Capture the cell that displays the provided text and extract its (x, y) central coordinate. 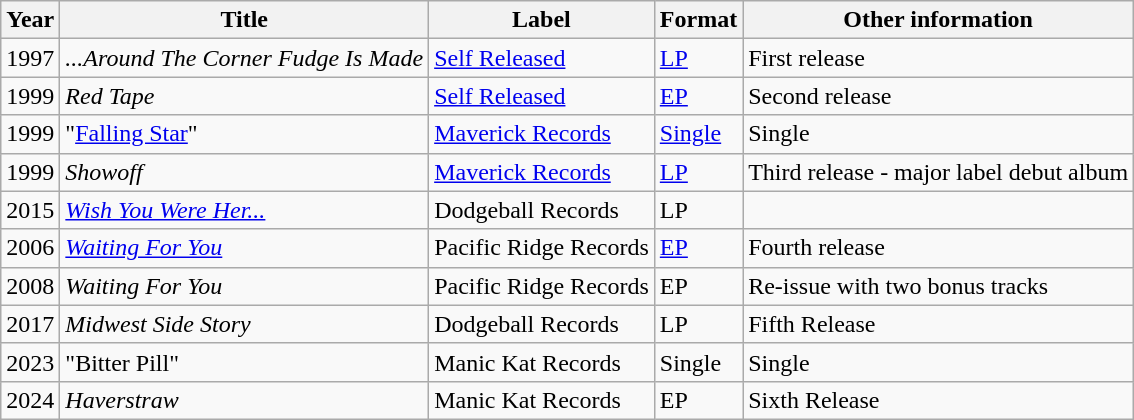
Year (30, 20)
Title (244, 20)
Red Tape (244, 96)
"Falling Star" (244, 134)
Fifth Release (938, 324)
2015 (30, 210)
2006 (30, 248)
Showoff (244, 172)
...Around The Corner Fudge Is Made (244, 58)
First release (938, 58)
Re-issue with two bonus tracks (938, 286)
2017 (30, 324)
"Bitter Pill" (244, 362)
Format (698, 20)
Second release (938, 96)
Other information (938, 20)
Sixth Release (938, 400)
Wish You Were Her... (244, 210)
2023 (30, 362)
2008 (30, 286)
Label (542, 20)
2024 (30, 400)
Fourth release (938, 248)
Third release - major label debut album (938, 172)
Midwest Side Story (244, 324)
1997 (30, 58)
Haverstraw (244, 400)
